For the text-containing cell, return its midpoint in [x, y] coordinate format. 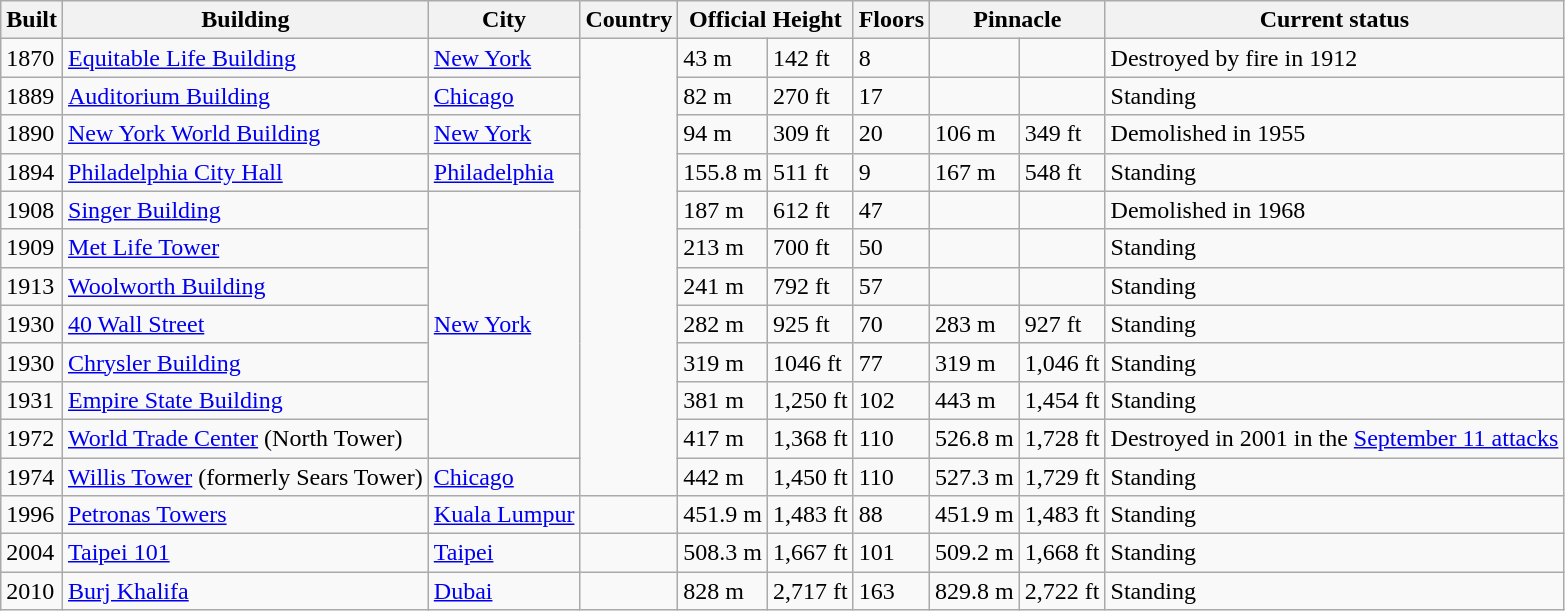
1996 [32, 515]
548 ft [1062, 172]
Chrysler Building [246, 362]
88 [891, 515]
417 m [723, 438]
Taipei 101 [246, 553]
443 m [975, 400]
270 ft [810, 96]
511 ft [810, 172]
Philadelphia [504, 172]
8 [891, 58]
Empire State Building [246, 400]
2,722 ft [1062, 591]
Kuala Lumpur [504, 515]
508.3 m [723, 553]
1909 [32, 248]
509.2 m [975, 553]
241 m [723, 286]
Floors [891, 20]
1,368 ft [810, 438]
Singer Building [246, 210]
City [504, 20]
Auditorium Building [246, 96]
1046 ft [810, 362]
1974 [32, 477]
World Trade Center (North Tower) [246, 438]
Current status [1334, 20]
57 [891, 286]
New York World Building [246, 134]
82 m [723, 96]
Taipei [504, 553]
349 ft [1062, 134]
2010 [32, 591]
1913 [32, 286]
1,450 ft [810, 477]
1,454 ft [1062, 400]
155.8 m [723, 172]
927 ft [1062, 324]
1,668 ft [1062, 553]
828 m [723, 591]
Official Height [766, 20]
17 [891, 96]
527.3 m [975, 477]
700 ft [810, 248]
1870 [32, 58]
Willis Tower (formerly Sears Tower) [246, 477]
20 [891, 134]
Pinnacle [1018, 20]
Equitable Life Building [246, 58]
47 [891, 210]
1,250 ft [810, 400]
829.8 m [975, 591]
1,046 ft [1062, 362]
101 [891, 553]
526.8 m [975, 438]
309 ft [810, 134]
282 m [723, 324]
792 ft [810, 286]
Met Life Tower [246, 248]
50 [891, 248]
213 m [723, 248]
1894 [32, 172]
1908 [32, 210]
1931 [32, 400]
77 [891, 362]
Destroyed by fire in 1912 [1334, 58]
40 Wall Street [246, 324]
Destroyed in 2001 in the September 11 attacks [1334, 438]
9 [891, 172]
43 m [723, 58]
612 ft [810, 210]
1,728 ft [1062, 438]
381 m [723, 400]
2004 [32, 553]
1890 [32, 134]
Country [629, 20]
Demolished in 1955 [1334, 134]
142 ft [810, 58]
187 m [723, 210]
925 ft [810, 324]
Built [32, 20]
2,717 ft [810, 591]
Dubai [504, 591]
1972 [32, 438]
163 [891, 591]
Woolworth Building [246, 286]
Petronas Towers [246, 515]
1,729 ft [1062, 477]
70 [891, 324]
106 m [975, 134]
Philadelphia City Hall [246, 172]
1889 [32, 96]
283 m [975, 324]
Burj Khalifa [246, 591]
Building [246, 20]
167 m [975, 172]
1,667 ft [810, 553]
Demolished in 1968 [1334, 210]
102 [891, 400]
442 m [723, 477]
94 m [723, 134]
